Provide the (x, y) coordinate of the cell's center where the given text is located.  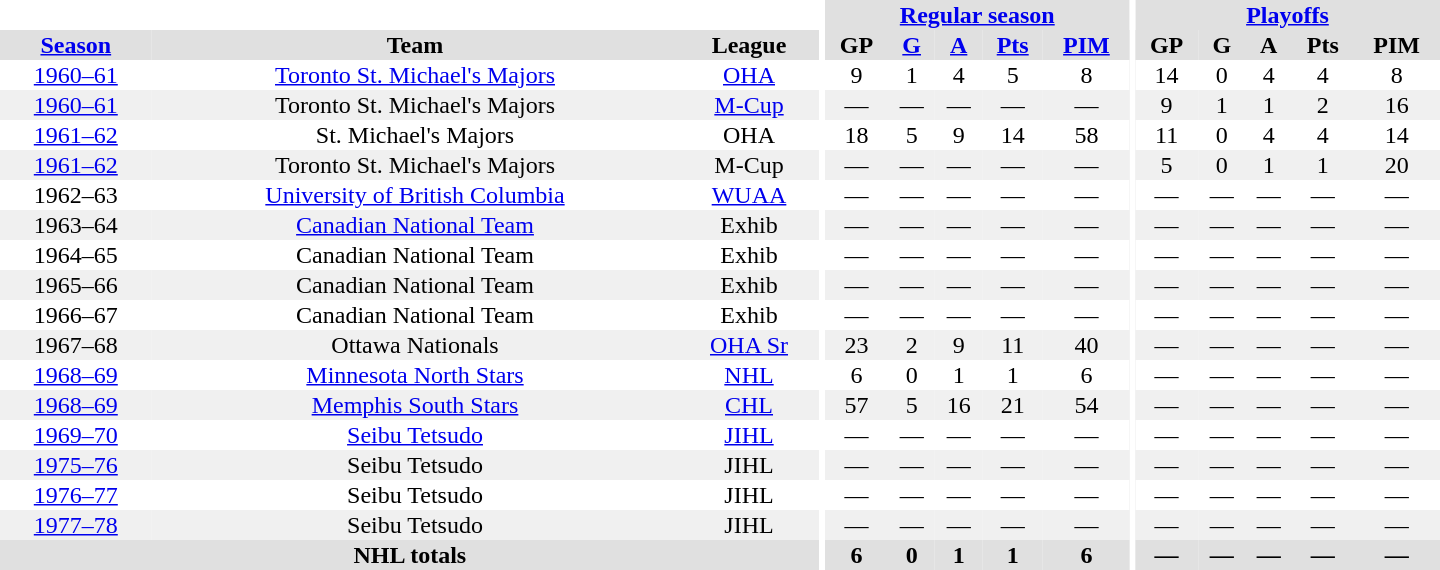
23 (856, 345)
1969–70 (76, 435)
1965–66 (76, 285)
Ottawa Nationals (416, 345)
Minnesota North Stars (416, 375)
1964–65 (76, 255)
57 (856, 405)
NHL (748, 375)
OHA Sr (748, 345)
University of British Columbia (416, 195)
Memphis South Stars (416, 405)
1966–67 (76, 315)
NHL totals (410, 555)
Team (416, 45)
League (748, 45)
WUAA (748, 195)
1977–78 (76, 525)
1962–63 (76, 195)
1967–68 (76, 345)
CHL (748, 405)
St. Michael's Majors (416, 135)
18 (856, 135)
Playoffs (1288, 15)
40 (1086, 345)
Season (76, 45)
20 (1396, 165)
Regular season (978, 15)
54 (1086, 405)
58 (1086, 135)
21 (1012, 405)
1975–76 (76, 465)
1976–77 (76, 495)
1963–64 (76, 225)
